Find where the given text appears and provide that cell's center as [X, Y] coordinate. 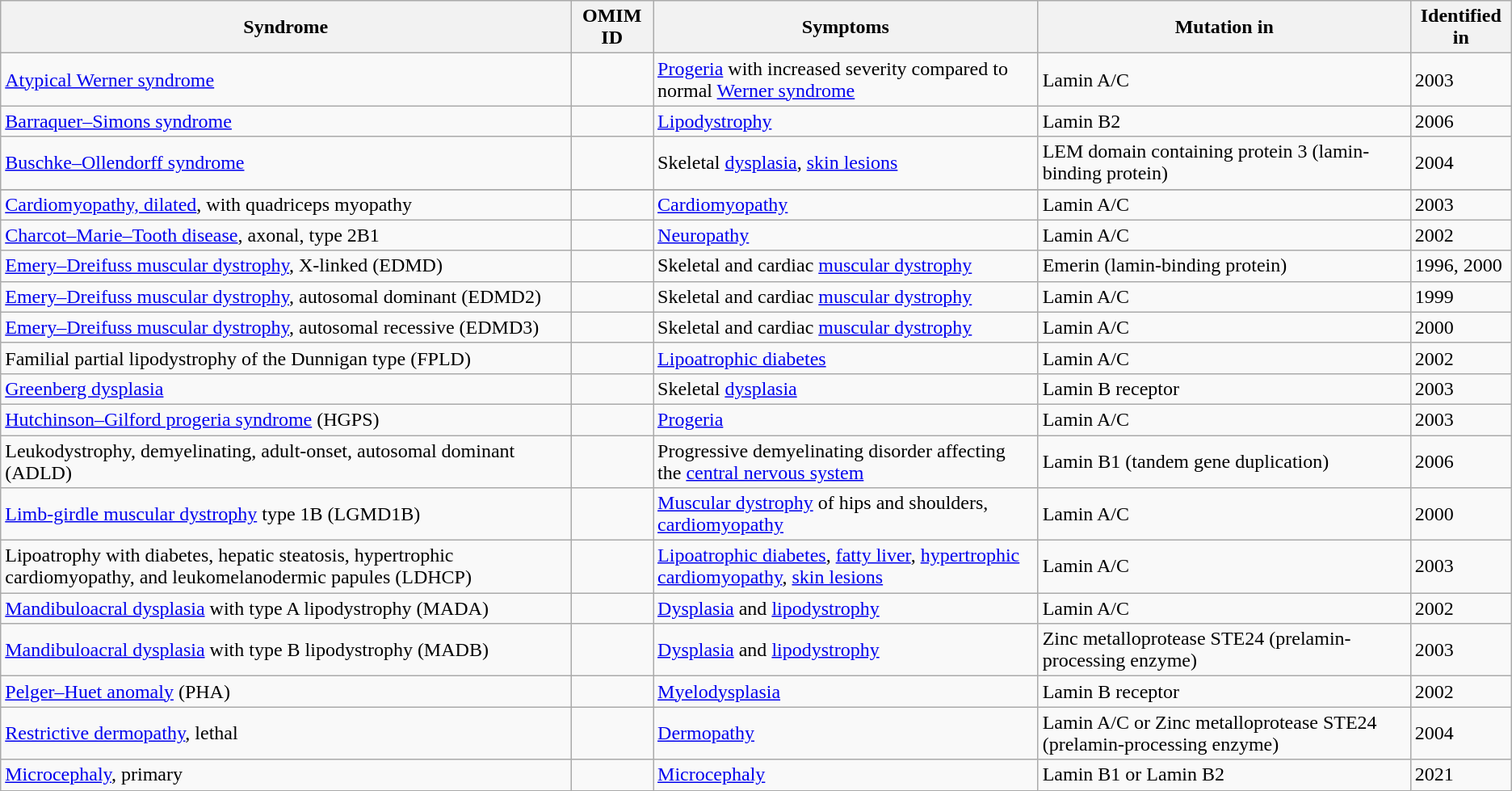
Emery–Dreifuss muscular dystrophy, X-linked (EDMD) [286, 266]
Cardiomyopathy, dilated, with quadriceps myopathy [286, 204]
Lipodystrophy [846, 121]
Buschke–Ollendorff syndrome [286, 163]
1996, 2000 [1460, 266]
Lipoatrophy with diabetes, hepatic steatosis, hypertrophic cardiomyopathy, and leukomelanodermic papules (LDHCP) [286, 567]
Lamin B1 or Lamin B2 [1224, 775]
Dermopathy [846, 734]
Lamin B2 [1224, 121]
Skeletal dysplasia, skin lesions [846, 163]
Greenberg dysplasia [286, 389]
Symptoms [846, 27]
2021 [1460, 775]
Progressive demyelinating disorder affecting the central nervous system [846, 461]
Lipoatrophic diabetes, fatty liver, hypertrophic cardiomyopathy, skin lesions [846, 567]
Barraquer–Simons syndrome [286, 121]
Microcephaly, primary [286, 775]
Emery–Dreifuss muscular dystrophy, autosomal recessive (EDMD3) [286, 327]
Microcephaly [846, 775]
Neuropathy [846, 235]
Familial partial lipodystrophy of the Dunnigan type (FPLD) [286, 358]
Lamin B1 (tandem gene duplication) [1224, 461]
Restrictive dermopathy, lethal [286, 734]
LEM domain containing protein 3 (lamin-binding protein) [1224, 163]
Emery–Dreifuss muscular dystrophy, autosomal dominant (EDMD2) [286, 297]
Mandibuloacral dysplasia with type B lipodystrophy (MADB) [286, 650]
Syndrome [286, 27]
Pelger–Huet anomaly (PHA) [286, 692]
Muscular dystrophy of hips and shoulders, cardiomyopathy [846, 514]
1999 [1460, 297]
Progeria [846, 419]
Zinc metalloprotease STE24 (prelamin-processing enzyme) [1224, 650]
Progeria with increased severity compared to normal Werner syndrome [846, 79]
Mutation in [1224, 27]
Identified in [1460, 27]
Lipoatrophic diabetes [846, 358]
OMIM ID [612, 27]
Mandibuloacral dysplasia with type A lipodystrophy (MADA) [286, 608]
Lamin A/C or Zinc metalloprotease STE24 (prelamin-processing enzyme) [1224, 734]
Charcot–Marie–Tooth disease, axonal, type 2B1 [286, 235]
Atypical Werner syndrome [286, 79]
Limb-girdle muscular dystrophy type 1B (LGMD1B) [286, 514]
Hutchinson–Gilford progeria syndrome (HGPS) [286, 419]
Skeletal dysplasia [846, 389]
Cardiomyopathy [846, 204]
Leukodystrophy, demyelinating, adult-onset, autosomal dominant (ADLD) [286, 461]
Myelodysplasia [846, 692]
Emerin (lamin-binding protein) [1224, 266]
